Locate the cell with the specified text and output its (X, Y) center coordinate. 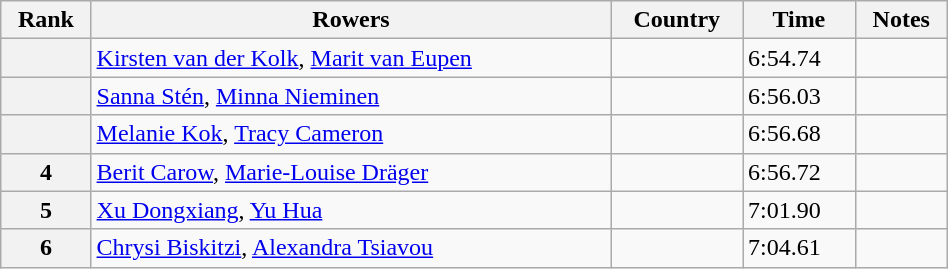
Berit Carow, Marie-Louise Dräger (351, 172)
Time (798, 20)
6:54.74 (798, 58)
7:01.90 (798, 210)
5 (46, 210)
Notes (901, 20)
Melanie Kok, Tracy Cameron (351, 134)
6:56.72 (798, 172)
Chrysi Biskitzi, Alexandra Tsiavou (351, 248)
6 (46, 248)
7:04.61 (798, 248)
4 (46, 172)
6:56.03 (798, 96)
Rowers (351, 20)
Xu Dongxiang, Yu Hua (351, 210)
Country (677, 20)
Rank (46, 20)
Sanna Stén, Minna Nieminen (351, 96)
6:56.68 (798, 134)
Kirsten van der Kolk, Marit van Eupen (351, 58)
